Return the [X, Y] coordinate for the center point of the cell that contains the specified text.  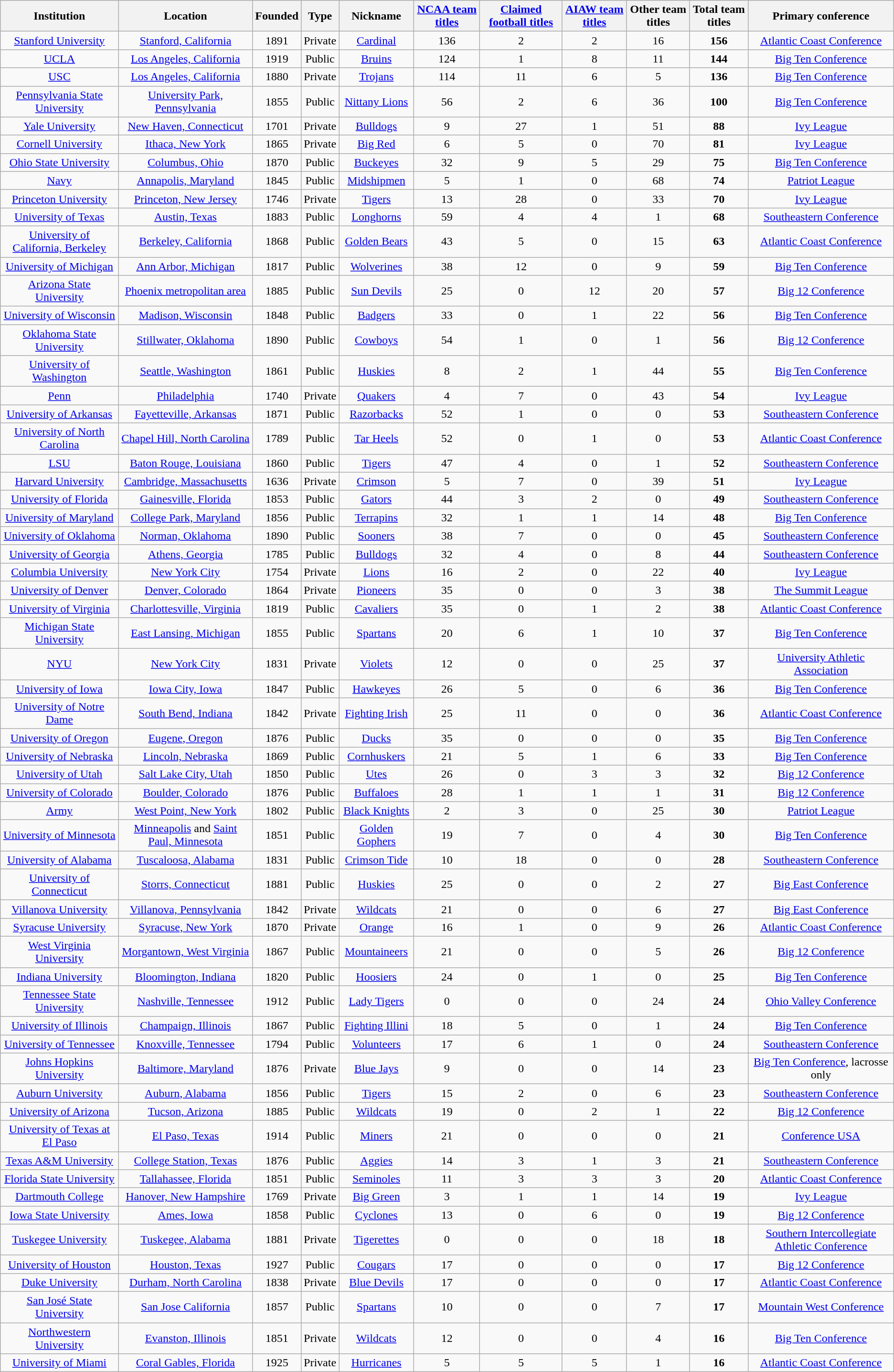
Location [185, 16]
39 [658, 481]
San José State University [59, 1307]
Auburn University [59, 1093]
Knoxville, Tennessee [185, 1044]
1746 [277, 199]
Morgantown, West Virginia [185, 952]
Buffaloes [376, 792]
47 [447, 463]
UCLA [59, 59]
University of Utah [59, 774]
Iowa City, Iowa [185, 689]
University of California, Berkeley [59, 242]
1925 [277, 1363]
Hawkeyes [376, 689]
Crimson [376, 481]
100 [719, 101]
Crimson Tide [376, 860]
1850 [277, 774]
Tucson, Arizona [185, 1111]
Fighting Illini [376, 1026]
Lady Tigers [376, 1002]
El Paso, Texas [185, 1136]
West Virginia University [59, 952]
University Park, Pennsylvania [185, 101]
Charlottesville, Virginia [185, 609]
Blue Jays [376, 1068]
Ducks [376, 738]
USC [59, 77]
1838 [277, 1282]
Tigerettes [376, 1239]
Princeton University [59, 199]
Cornhuskers [376, 756]
Midshipmen [376, 180]
1802 [277, 811]
Big Red [376, 144]
University of Arizona [59, 1111]
University of Alabama [59, 860]
81 [719, 144]
College Park, Maryland [185, 517]
Oklahoma State University [59, 340]
1769 [277, 1197]
1865 [277, 144]
Cyclones [376, 1215]
Stanford University [59, 41]
45 [719, 536]
Sooners [376, 536]
1857 [277, 1307]
Duke University [59, 1282]
Tallahassee, Florida [185, 1179]
Mountaineers [376, 952]
South Bend, Indiana [185, 713]
Bruins [376, 59]
University of Texas at El Paso [59, 1136]
Houston, Texas [185, 1264]
Violets [376, 665]
Mountain West Conference [821, 1307]
Nittany Lions [376, 101]
1754 [277, 572]
Ohio State University [59, 162]
1919 [277, 59]
63 [719, 242]
29 [658, 162]
114 [447, 77]
1785 [277, 554]
Nickname [376, 16]
Minneapolis and Saint Paul, Minnesota [185, 835]
Ann Arbor, Michigan [185, 266]
Quakers [376, 396]
University of Virginia [59, 609]
New Haven, Connecticut [185, 126]
Founded [277, 16]
San Jose California [185, 1307]
Fayetteville, Arkansas [185, 414]
The Summit League [821, 590]
Columbia University [59, 572]
1858 [277, 1215]
University of Tennessee [59, 1044]
University of Minnesota [59, 835]
Norman, Oklahoma [185, 536]
Indiana University [59, 976]
Longhorns [376, 217]
Hoosiers [376, 976]
Utes [376, 774]
Southern Intercollegiate Athletic Conference [821, 1239]
Seminoles [376, 1179]
Baltimore, Maryland [185, 1068]
1880 [277, 77]
Trojans [376, 77]
Syracuse University [59, 927]
Florida State University [59, 1179]
University of Houston [59, 1264]
University of Arkansas [59, 414]
Coral Gables, Florida [185, 1363]
Philadelphia [185, 396]
NCAA team titles [447, 16]
Gainesville, Florida [185, 499]
1853 [277, 499]
1636 [277, 481]
University of Wisconsin [59, 316]
Arizona State University [59, 291]
University of Texas [59, 217]
1861 [277, 371]
1891 [277, 41]
University of Maryland [59, 517]
University of Colorado [59, 792]
Durham, North Carolina [185, 1282]
College Station, Texas [185, 1161]
University of Notre Dame [59, 713]
Austin, Texas [185, 217]
1789 [277, 438]
Johns Hopkins University [59, 1068]
1914 [277, 1136]
Razorbacks [376, 414]
LSU [59, 463]
Lions [376, 572]
Golden Gophers [376, 835]
1871 [277, 414]
Aggies [376, 1161]
Ames, Iowa [185, 1215]
West Point, New York [185, 811]
40 [719, 572]
Eugene, Oregon [185, 738]
Evanston, Illinois [185, 1338]
Penn [59, 396]
Tuskegee University [59, 1239]
Michigan State University [59, 633]
Dartmouth College [59, 1197]
Chapel Hill, North Carolina [185, 438]
University of Connecticut [59, 884]
University of Florida [59, 499]
University of Michigan [59, 266]
Claimed football titles [521, 16]
Yale University [59, 126]
Stanford, California [185, 41]
Texas A&M University [59, 1161]
1868 [277, 242]
Terrapins [376, 517]
Stillwater, Oklahoma [185, 340]
Big Green [376, 1197]
Badgers [376, 316]
Princeton, New Jersey [185, 199]
University of Illinois [59, 1026]
1864 [277, 590]
Nashville, Tennessee [185, 1002]
NYU [59, 665]
1847 [277, 689]
Storrs, Connecticut [185, 884]
Army [59, 811]
1817 [277, 266]
1794 [277, 1044]
Ohio Valley Conference [821, 1002]
Fighting Irish [376, 713]
74 [719, 180]
Primary conference [821, 16]
Gators [376, 499]
Buckeyes [376, 162]
University of Oregon [59, 738]
East Lansing, Michigan [185, 633]
55 [719, 371]
Blue Devils [376, 1282]
Cambridge, Massachusetts [185, 481]
Tuscaloosa, Alabama [185, 860]
Cornell University [59, 144]
Miners [376, 1136]
Tar Heels [376, 438]
Villanova University [59, 909]
Cougars [376, 1264]
Tuskegee, Alabama [185, 1239]
University of Miami [59, 1363]
Tennessee State University [59, 1002]
1869 [277, 756]
1740 [277, 396]
Syracuse, New York [185, 927]
Wolverines [376, 266]
University of North Carolina [59, 438]
Cavaliers [376, 609]
Bloomington, Indiana [185, 976]
1848 [277, 316]
1927 [277, 1264]
Columbus, Ohio [185, 162]
Seattle, Washington [185, 371]
1845 [277, 180]
Ithaca, New York [185, 144]
Cardinal [376, 41]
Salt Lake City, Utah [185, 774]
1912 [277, 1002]
1883 [277, 217]
Navy [59, 180]
Hanover, New Hampshire [185, 1197]
Denver, Colorado [185, 590]
48 [719, 517]
75 [719, 162]
Phoenix metropolitan area [185, 291]
88 [719, 126]
Villanova, Pennsylvania [185, 909]
Pennsylvania State University [59, 101]
31 [719, 792]
Lincoln, Nebraska [185, 756]
Sun Devils [376, 291]
University of Oklahoma [59, 536]
Harvard University [59, 481]
Madison, Wisconsin [185, 316]
Iowa State University [59, 1215]
Athens, Georgia [185, 554]
University Athletic Association [821, 665]
University of Washington [59, 371]
Northwestern University [59, 1338]
Big Ten Conference, lacrosse only [821, 1068]
Volunteers [376, 1044]
University of Nebraska [59, 756]
1820 [277, 976]
Pioneers [376, 590]
49 [719, 499]
University of Iowa [59, 689]
124 [447, 59]
Black Knights [376, 811]
1701 [277, 126]
144 [719, 59]
Total team titles [719, 16]
Boulder, Colorado [185, 792]
57 [719, 291]
Type [320, 16]
1819 [277, 609]
Berkeley, California [185, 242]
Baton Rouge, Louisiana [185, 463]
AIAW team titles [594, 16]
Institution [59, 16]
Hurricanes [376, 1363]
Orange [376, 927]
1860 [277, 463]
Annapolis, Maryland [185, 180]
Auburn, Alabama [185, 1093]
Champaign, Illinois [185, 1026]
Conference USA [821, 1136]
156 [719, 41]
Cowboys [376, 340]
Golden Bears [376, 242]
Other team titles [658, 16]
University of Denver [59, 590]
University of Georgia [59, 554]
